Extract the [X, Y] coordinate from the center of the cell holding the provided text.  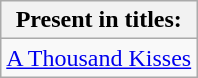
A Thousand Kisses [99, 58]
Present in titles: [99, 20]
